Determine the (X, Y) coordinate at the center of the cell enclosing the given text.  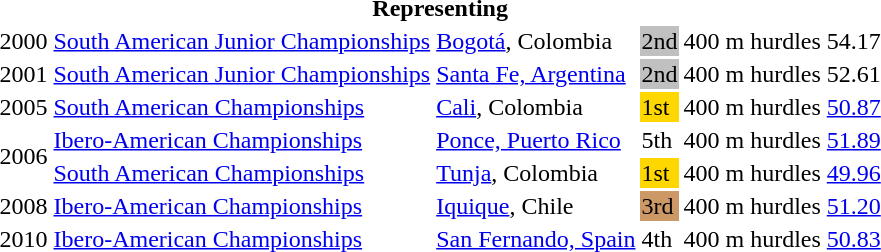
3rd (660, 206)
5th (660, 140)
Tunja, Colombia (536, 173)
Bogotá, Colombia (536, 41)
Ponce, Puerto Rico (536, 140)
Iquique, Chile (536, 206)
Santa Fe, Argentina (536, 74)
Cali, Colombia (536, 107)
